Find where the given text appears and provide that cell's center as [X, Y] coordinate. 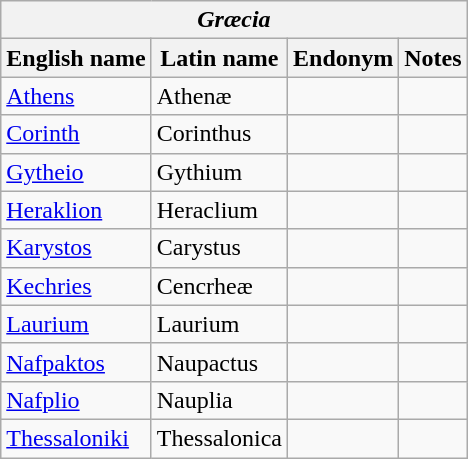
Nafplio [76, 400]
Nauplia [219, 400]
Athens [76, 96]
Gytheio [76, 172]
Notes [433, 58]
Karystos [76, 248]
Thessalonica [219, 438]
Græcia [234, 20]
Nafpaktos [76, 362]
Corinthus [219, 134]
English name [76, 58]
Latin name [219, 58]
Carystus [219, 248]
Cencrheæ [219, 286]
Heraklion [76, 210]
Athenæ [219, 96]
Endonym [344, 58]
Gythium [219, 172]
Heraclium [219, 210]
Kechries [76, 286]
Thessaloniki [76, 438]
Corinth [76, 134]
Naupactus [219, 362]
